Output the [X, Y] coordinate of the center of the cell containing the given text.  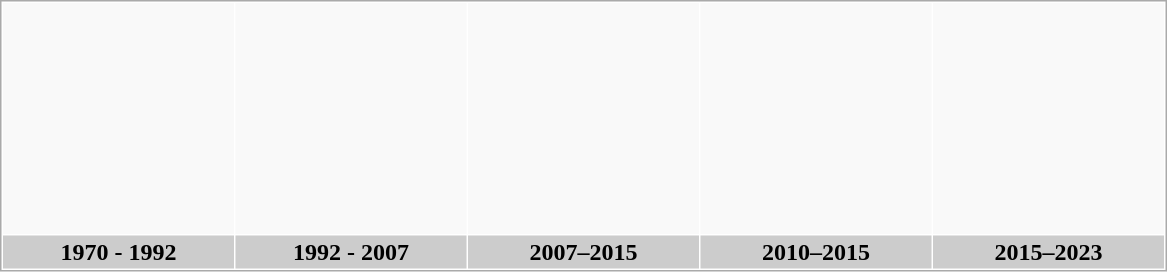
2010–2015 [816, 252]
2007–2015 [584, 252]
1970 - 1992 [118, 252]
1992 - 2007 [352, 252]
2015–2023 [1048, 252]
